Output the [X, Y] coordinate of the center of the cell containing the given text.  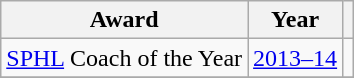
Year [296, 20]
2013–14 [296, 58]
Award [124, 20]
SPHL Coach of the Year [124, 58]
